Return [X, Y] of the center of cell containing provided text 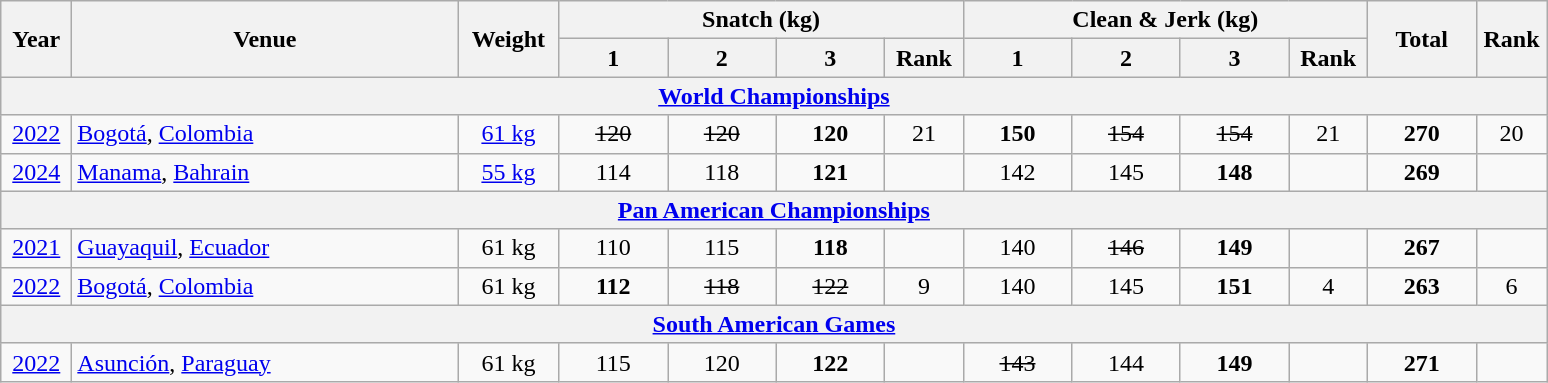
148 [1234, 172]
144 [1126, 362]
2024 [36, 172]
269 [1422, 172]
270 [1422, 134]
4 [1328, 286]
20 [1512, 134]
143 [1018, 362]
55 kg [508, 172]
112 [614, 286]
Snatch (kg) [761, 20]
9 [924, 286]
South American Games [774, 324]
121 [830, 172]
Guayaquil, Ecuador [265, 248]
Year [36, 39]
6 [1512, 286]
2021 [36, 248]
Clean & Jerk (kg) [1165, 20]
271 [1422, 362]
Manama, Bahrain [265, 172]
151 [1234, 286]
146 [1126, 248]
114 [614, 172]
Weight [508, 39]
Pan American Championships [774, 210]
World Championships [774, 96]
110 [614, 248]
150 [1018, 134]
263 [1422, 286]
Total [1422, 39]
267 [1422, 248]
Asunción, Paraguay [265, 362]
Venue [265, 39]
142 [1018, 172]
